For the text-containing cell, return its midpoint in [x, y] coordinate format. 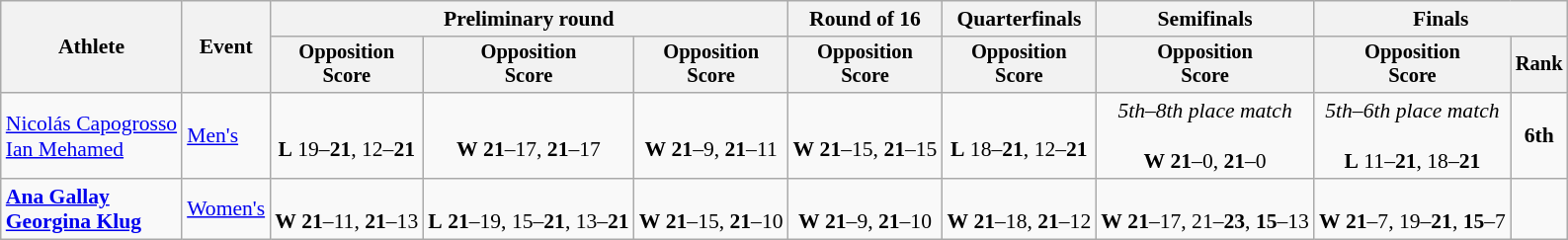
Quarterfinals [1019, 19]
L 18–21, 12–21 [1019, 136]
W 21–11, 21–13 [346, 209]
Preliminary round [529, 19]
W 21–15, 21–15 [866, 136]
Rank [1539, 65]
5th–8th place matchW 21–0, 21–0 [1205, 136]
Women's [225, 209]
Event [225, 47]
6th [1539, 136]
Men's [225, 136]
W 21–15, 21–10 [711, 209]
W 21–17, 21–17 [528, 136]
W 21–7, 19–21, 15–7 [1413, 209]
W 21–18, 21–12 [1019, 209]
5th–6th place matchL 11–21, 18–21 [1413, 136]
W 21–17, 21–23, 15–13 [1205, 209]
Semifinals [1205, 19]
L 19–21, 12–21 [346, 136]
Athlete [91, 47]
W 21–9, 21–10 [866, 209]
W 21–9, 21–11 [711, 136]
Finals [1441, 19]
L 21–19, 15–21, 13–21 [528, 209]
Nicolás Capogrosso Ian Mehamed [91, 136]
Ana GallayGeorgina Klug [91, 209]
Round of 16 [866, 19]
